Locate the cell with the specified text and output its (x, y) center coordinate. 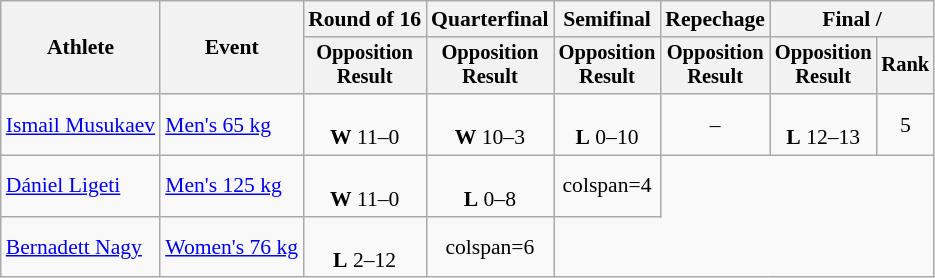
colspan=4 (608, 186)
Ismail Musukaev (80, 124)
Final / (852, 19)
L 2–12 (364, 248)
Repechage (715, 19)
L 12–13 (824, 124)
5 (906, 124)
Rank (906, 66)
Quarterfinal (490, 19)
Athlete (80, 48)
Dániel Ligeti (80, 186)
Bernadett Nagy (80, 248)
colspan=6 (490, 248)
Semifinal (608, 19)
– (715, 124)
Men's 65 kg (232, 124)
L 0–10 (608, 124)
Event (232, 48)
Round of 16 (364, 19)
W 10–3 (490, 124)
Men's 125 kg (232, 186)
Women's 76 kg (232, 248)
L 0–8 (490, 186)
